Provide the [x, y] coordinate of the cell's center where the given text is located.  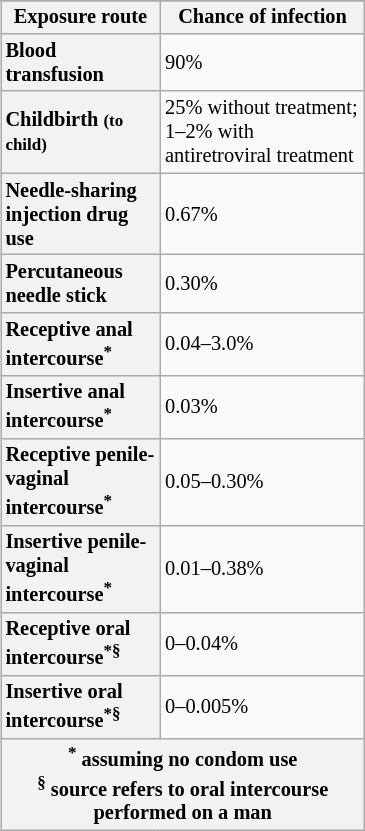
Exposure route [81, 17]
Insertive penile-vaginal intercourse* [81, 568]
Insertive oral intercourse*§ [81, 706]
0–0.04% [262, 644]
Blood transfusion [81, 63]
0.01–0.38% [262, 568]
0–0.005% [262, 706]
Percutaneous needle stick [81, 284]
0.67% [262, 214]
90% [262, 63]
0.04–3.0% [262, 344]
0.05–0.30% [262, 482]
Chance of infection [262, 17]
25% without treatment;1–2% with antiretroviral treatment [262, 132]
Receptive anal intercourse* [81, 344]
Insertive anal intercourse* [81, 406]
* assuming no condom use § source refers to oral intercourseperformed on a man [183, 784]
Needle-sharing injection drug use [81, 214]
0.30% [262, 284]
Receptive oral intercourse*§ [81, 644]
Childbirth (to child) [81, 132]
Receptive penile-vaginal intercourse* [81, 482]
0.03% [262, 406]
